Provide the (x, y) coordinate of the cell's center where the given text is located.  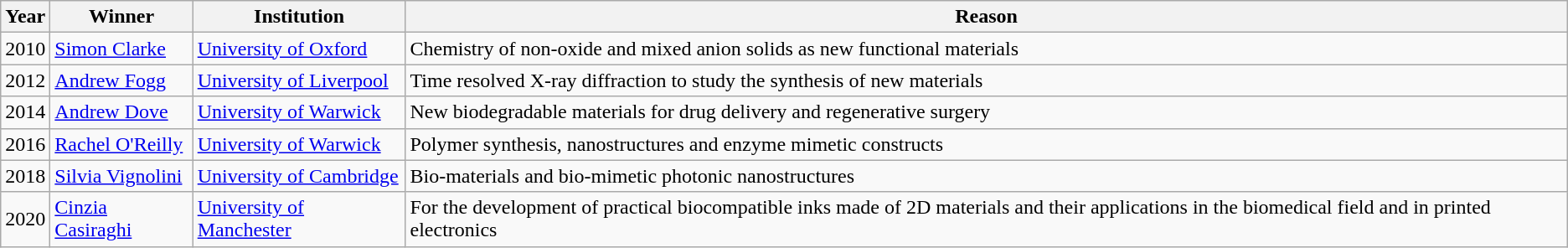
University of Oxford (299, 49)
Simon Clarke (121, 49)
Time resolved X-ray diffraction to study the synthesis of new materials (987, 80)
2010 (25, 49)
Andrew Fogg (121, 80)
Winner (121, 17)
Cinzia Casiraghi (121, 220)
2012 (25, 80)
Institution (299, 17)
2014 (25, 112)
2018 (25, 176)
Andrew Dove (121, 112)
University of Cambridge (299, 176)
2020 (25, 220)
Polymer synthesis, nanostructures and enzyme mimetic constructs (987, 144)
University of Liverpool (299, 80)
Silvia Vignolini (121, 176)
Rachel O'Reilly (121, 144)
For the development of practical biocompatible inks made of 2D materials and their applications in the biomedical field and in printed electronics (987, 220)
Bio-materials and bio-mimetic photonic nanostructures (987, 176)
Reason (987, 17)
New biodegradable materials for drug delivery and regenerative surgery (987, 112)
University of Manchester (299, 220)
Chemistry of non-oxide and mixed anion solids as new functional materials (987, 49)
2016 (25, 144)
Year (25, 17)
